Return [X, Y] of the center of cell containing provided text 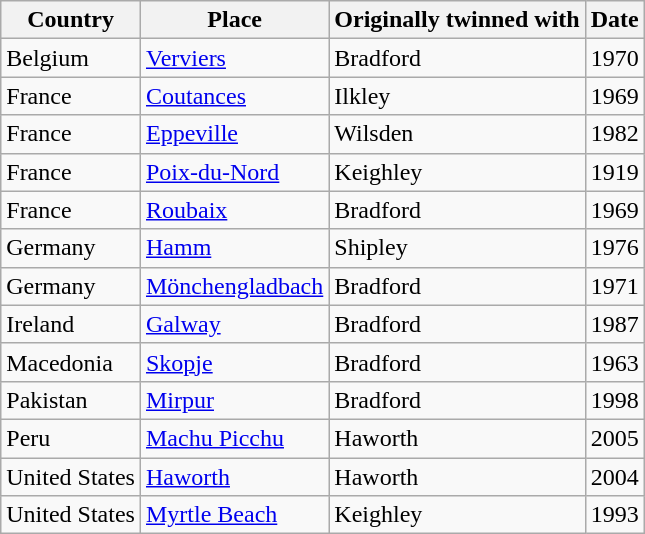
Eppeville [234, 134]
1971 [614, 286]
Myrtle Beach [234, 515]
Machu Picchu [234, 438]
Pakistan [71, 400]
Mirpur [234, 400]
1993 [614, 515]
Ireland [71, 324]
Originally twinned with [457, 20]
Macedonia [71, 362]
Verviers [234, 58]
Place [234, 20]
2005 [614, 438]
Peru [71, 438]
Belgium [71, 58]
Skopje [234, 362]
1963 [614, 362]
Hamm [234, 248]
1998 [614, 400]
1982 [614, 134]
1919 [614, 172]
1970 [614, 58]
Shipley [457, 248]
Country [71, 20]
1976 [614, 248]
Date [614, 20]
Poix-du-Nord [234, 172]
Galway [234, 324]
2004 [614, 477]
Mönchengladbach [234, 286]
Roubaix [234, 210]
Ilkley [457, 96]
1987 [614, 324]
Coutances [234, 96]
Wilsden [457, 134]
